Pinpoint the cell where the given text exists, returning its (X, Y) midpoint coordinate. 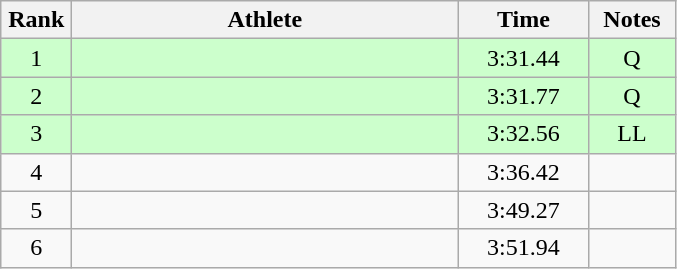
Time (524, 20)
LL (632, 134)
3:31.44 (524, 58)
3:32.56 (524, 134)
3 (36, 134)
3:49.27 (524, 210)
4 (36, 172)
3:51.94 (524, 248)
Rank (36, 20)
Notes (632, 20)
6 (36, 248)
2 (36, 96)
Athlete (265, 20)
5 (36, 210)
1 (36, 58)
3:36.42 (524, 172)
3:31.77 (524, 96)
